Provide the (x, y) coordinate of the cell's center where the given text is located.  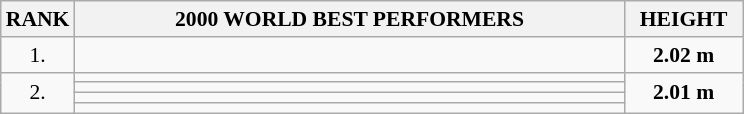
2.02 m (684, 55)
2.01 m (684, 92)
HEIGHT (684, 19)
1. (38, 55)
2. (38, 92)
RANK (38, 19)
2000 WORLD BEST PERFORMERS (349, 19)
